Return (X, Y) of the center of cell containing provided text 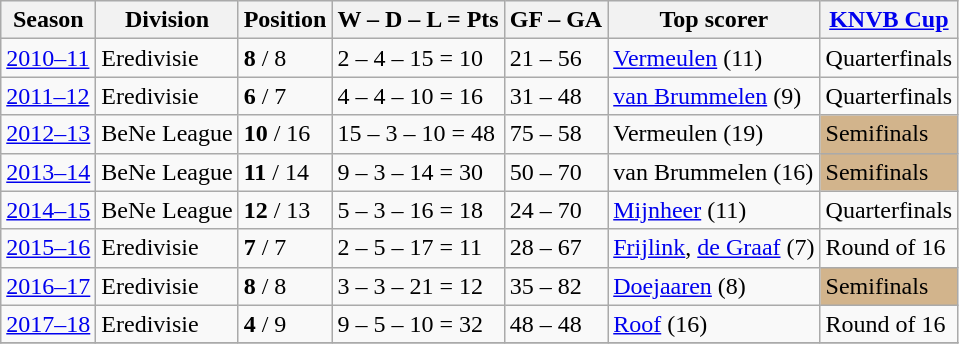
Season (48, 20)
6 / 7 (285, 96)
2010–11 (48, 58)
Top scorer (714, 20)
Vermeulen (11) (714, 58)
2012–13 (48, 134)
4 / 9 (285, 324)
KNVB Cup (889, 20)
W – D – L = Pts (418, 20)
Frijlink, de Graaf (7) (714, 248)
Roof (16) (714, 324)
10 / 16 (285, 134)
75 – 58 (556, 134)
Position (285, 20)
11 / 14 (285, 172)
21 – 56 (556, 58)
5 – 3 – 16 = 18 (418, 210)
7 / 7 (285, 248)
2011–12 (48, 96)
2013–14 (48, 172)
28 – 67 (556, 248)
31 – 48 (556, 96)
Vermeulen (19) (714, 134)
Division (167, 20)
Mijnheer (11) (714, 210)
48 – 48 (556, 324)
GF – GA (556, 20)
2015–16 (48, 248)
24 – 70 (556, 210)
9 – 3 – 14 = 30 (418, 172)
2 – 4 – 15 = 10 (418, 58)
2014–15 (48, 210)
van Brummelen (9) (714, 96)
2016–17 (48, 286)
3 – 3 – 21 = 12 (418, 286)
2 – 5 – 17 = 11 (418, 248)
4 – 4 – 10 = 16 (418, 96)
van Brummelen (16) (714, 172)
50 – 70 (556, 172)
15 – 3 – 10 = 48 (418, 134)
2017–18 (48, 324)
Doejaaren (8) (714, 286)
35 – 82 (556, 286)
9 – 5 – 10 = 32 (418, 324)
12 / 13 (285, 210)
